Output the [x, y] coordinate of the center of the cell containing the given text.  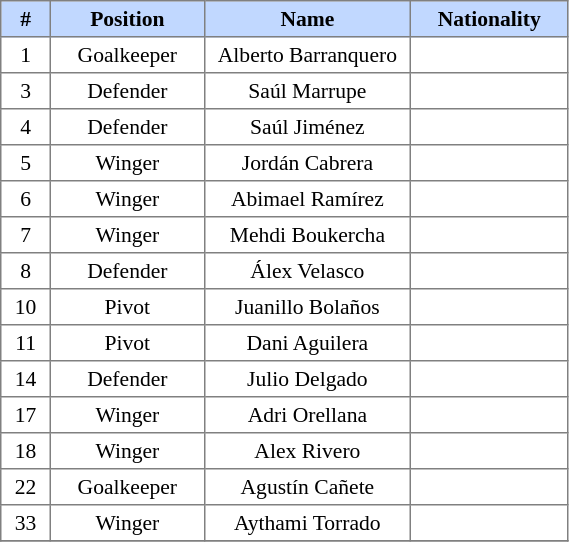
Juanillo Bolaños [307, 307]
11 [26, 343]
Position [127, 19]
22 [26, 487]
3 [26, 91]
1 [26, 55]
17 [26, 415]
6 [26, 199]
Alberto Barranquero [307, 55]
7 [26, 235]
Julio Delgado [307, 379]
Alex Rivero [307, 451]
Jordán Cabrera [307, 163]
10 [26, 307]
# [26, 19]
14 [26, 379]
Saúl Marrupe [307, 91]
4 [26, 127]
Mehdi Boukercha [307, 235]
18 [26, 451]
8 [26, 271]
Álex Velasco [307, 271]
Nationality [489, 19]
Saúl Jiménez [307, 127]
Aythami Torrado [307, 523]
Dani Aguilera [307, 343]
Adri Orellana [307, 415]
Name [307, 19]
33 [26, 523]
Agustín Cañete [307, 487]
5 [26, 163]
Abimael Ramírez [307, 199]
